Detect which cell encompasses the target text, then output its (x, y) center coordinate. 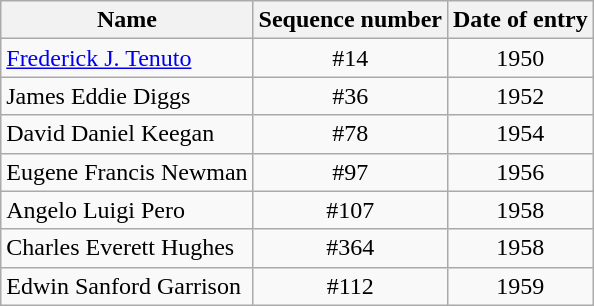
#107 (350, 210)
#78 (350, 134)
Eugene Francis Newman (127, 172)
#14 (350, 58)
1954 (520, 134)
1952 (520, 96)
Name (127, 20)
Edwin Sanford Garrison (127, 286)
#364 (350, 248)
James Eddie Diggs (127, 96)
1950 (520, 58)
1959 (520, 286)
#97 (350, 172)
David Daniel Keegan (127, 134)
#112 (350, 286)
Charles Everett Hughes (127, 248)
Frederick J. Tenuto (127, 58)
1956 (520, 172)
Angelo Luigi Pero (127, 210)
Date of entry (520, 20)
Sequence number (350, 20)
#36 (350, 96)
